Locate the cell with the specified text and output its [X, Y] center coordinate. 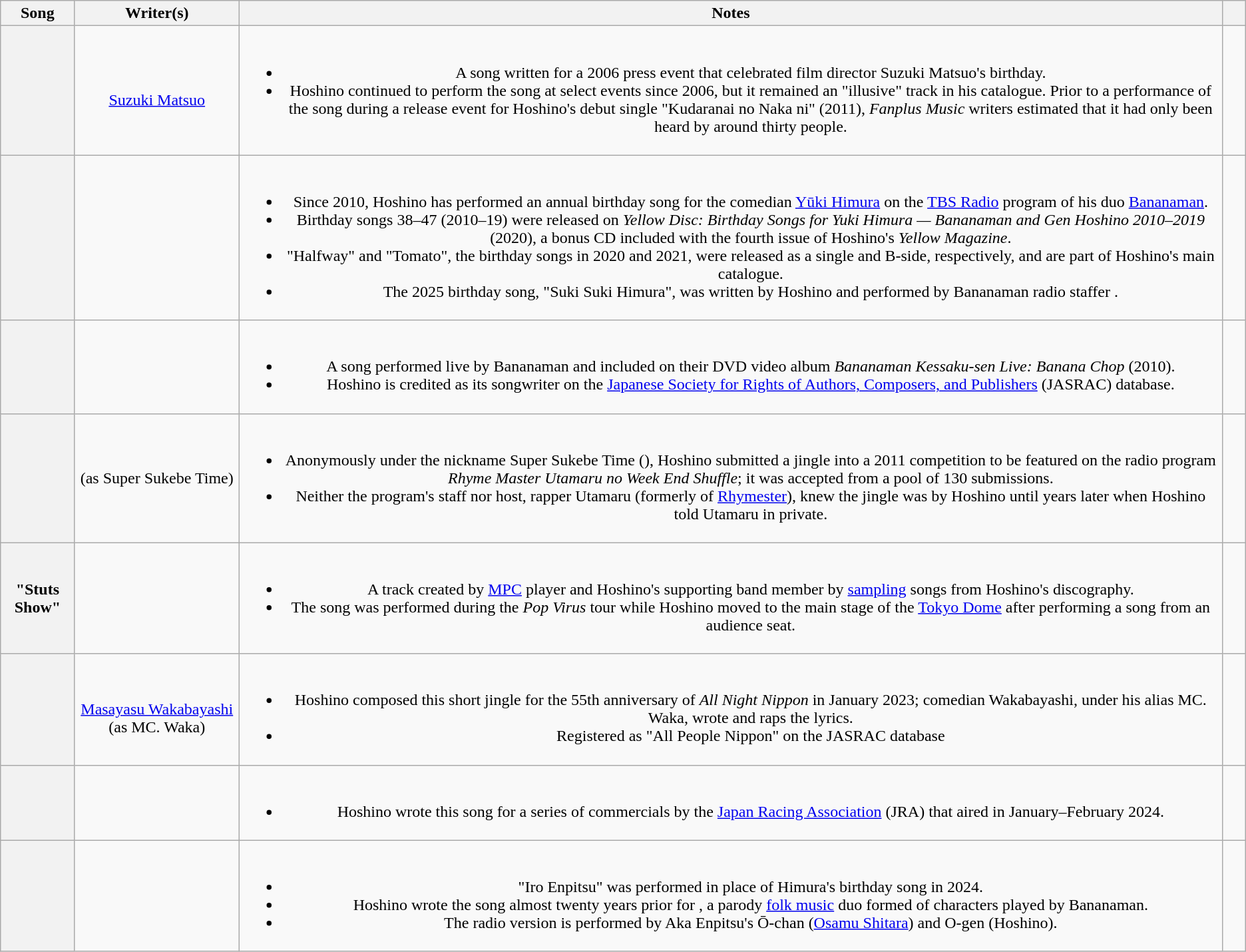
Writer(s) [157, 13]
(as Super Sukebe Time) [157, 478]
Masayasu Wakabayashi (as MC. Waka) [157, 710]
Song [37, 13]
Hoshino wrote this song for a series of commercials by the Japan Racing Association (JRA) that aired in January–February 2024. [731, 803]
"Stuts Show" [37, 598]
Suzuki Matsuo [157, 91]
Notes [731, 13]
